Detect which cell encompasses the target text, then output its (X, Y) center coordinate. 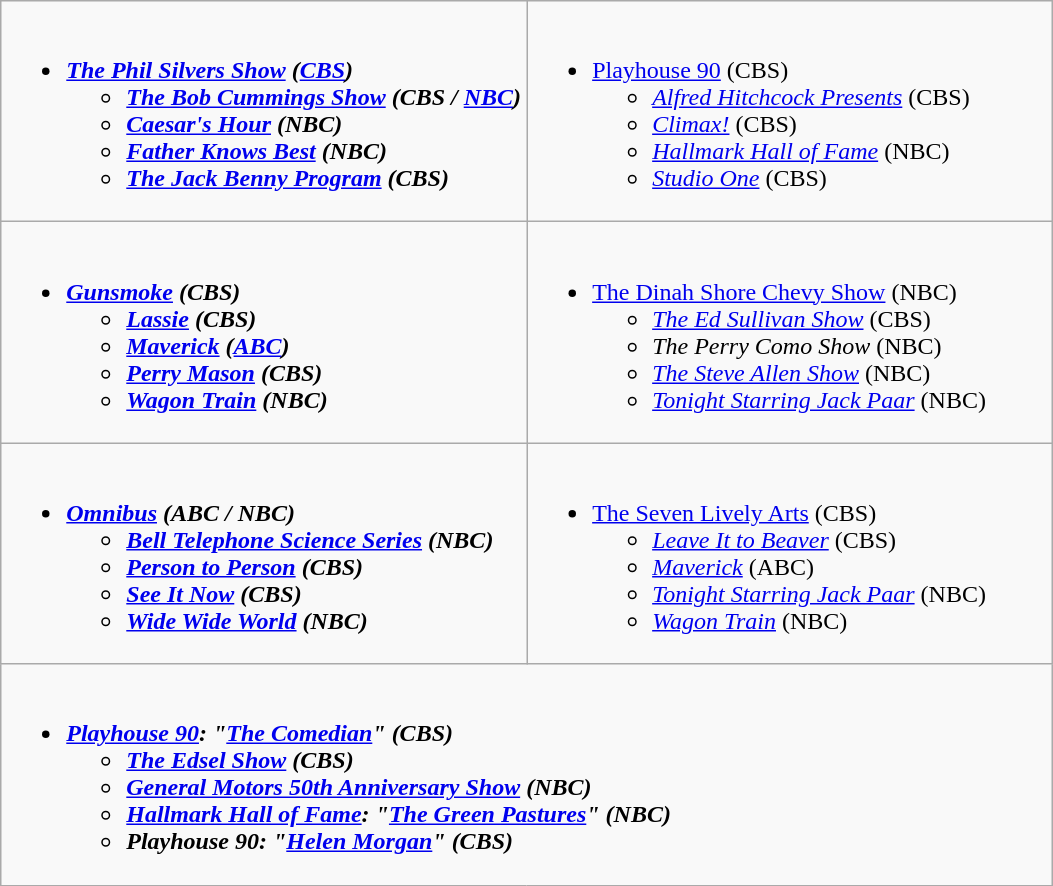
Gunsmoke (CBS)Lassie (CBS)Maverick (ABC)Perry Mason (CBS)Wagon Train (NBC) (264, 332)
Playhouse 90 (CBS)Alfred Hitchcock Presents (CBS)Climax! (CBS)Hallmark Hall of Fame (NBC)Studio One (CBS) (790, 112)
The Seven Lively Arts (CBS)Leave It to Beaver (CBS)Maverick (ABC)Tonight Starring Jack Paar (NBC)Wagon Train (NBC) (790, 554)
The Phil Silvers Show (CBS)The Bob Cummings Show (CBS / NBC)Caesar's Hour (NBC)Father Knows Best (NBC)The Jack Benny Program (CBS) (264, 112)
Omnibus (ABC / NBC)Bell Telephone Science Series (NBC)Person to Person (CBS)See It Now (CBS)Wide Wide World (NBC) (264, 554)
The Dinah Shore Chevy Show (NBC)The Ed Sullivan Show (CBS)The Perry Como Show (NBC)The Steve Allen Show (NBC)Tonight Starring Jack Paar (NBC) (790, 332)
